Locate the cell with the specified text and output its [x, y] center coordinate. 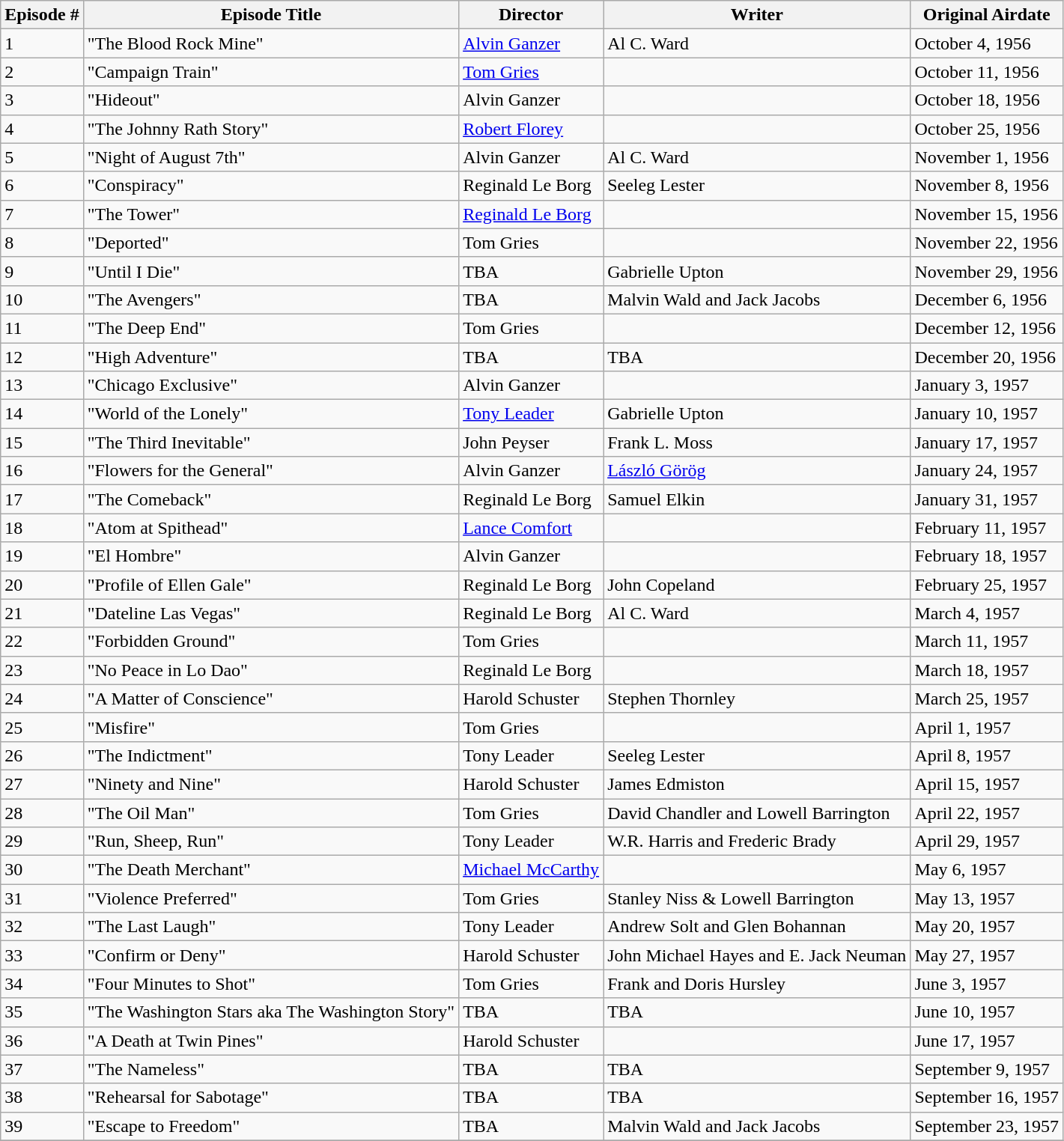
14 [42, 414]
10 [42, 299]
"No Peace in Lo Dao" [271, 670]
39 [42, 1126]
"A Death at Twin Pines" [271, 1041]
28 [42, 812]
James Edmiston [757, 784]
November 22, 1956 [987, 243]
"The Comeback" [271, 499]
April 15, 1957 [987, 784]
April 1, 1957 [987, 727]
21 [42, 613]
Lance Comfort [532, 528]
"Dateline Las Vegas" [271, 613]
"The Johnny Rath Story" [271, 129]
November 15, 1956 [987, 214]
John Copeland [757, 585]
35 [42, 1012]
October 25, 1956 [987, 129]
"High Adventure" [271, 357]
Episode # [42, 15]
37 [42, 1069]
"The Last Laugh" [271, 927]
John Michael Hayes and E. Jack Neuman [757, 955]
31 [42, 898]
"Campaign Train" [271, 72]
Frank and Doris Hursley [757, 984]
24 [42, 699]
June 3, 1957 [987, 984]
"The Deep End" [271, 328]
19 [42, 556]
October 18, 1956 [987, 100]
January 31, 1957 [987, 499]
Original Airdate [987, 15]
"Night of August 7th" [271, 157]
September 23, 1957 [987, 1126]
"Flowers for the General" [271, 471]
"Conspiracy" [271, 186]
October 11, 1956 [987, 72]
April 8, 1957 [987, 755]
Episode Title [271, 15]
January 10, 1957 [987, 414]
September 16, 1957 [987, 1098]
"The Indictment" [271, 755]
27 [42, 784]
Samuel Elkin [757, 499]
20 [42, 585]
W.R. Harris and Frederic Brady [757, 842]
36 [42, 1041]
7 [42, 214]
David Chandler and Lowell Barrington [757, 812]
January 17, 1957 [987, 442]
3 [42, 100]
23 [42, 670]
"Confirm or Deny" [271, 955]
"The Third Inevitable" [271, 442]
"El Hombre" [271, 556]
May 6, 1957 [987, 870]
"Until I Die" [271, 271]
May 13, 1957 [987, 898]
December 12, 1956 [987, 328]
"A Matter of Conscience" [271, 699]
15 [42, 442]
March 25, 1957 [987, 699]
June 17, 1957 [987, 1041]
January 3, 1957 [987, 386]
"Violence Preferred" [271, 898]
March 18, 1957 [987, 670]
September 9, 1957 [987, 1069]
"The Tower" [271, 214]
March 11, 1957 [987, 642]
34 [42, 984]
13 [42, 386]
"The Washington Stars aka The Washington Story" [271, 1012]
Director [532, 15]
"Run, Sheep, Run" [271, 842]
26 [42, 755]
16 [42, 471]
Robert Florey [532, 129]
5 [42, 157]
April 22, 1957 [987, 812]
6 [42, 186]
"The Oil Man" [271, 812]
Stanley Niss & Lowell Barrington [757, 898]
June 10, 1957 [987, 1012]
2 [42, 72]
"The Nameless" [271, 1069]
John Peyser [532, 442]
May 27, 1957 [987, 955]
April 29, 1957 [987, 842]
"Four Minutes to Shot" [271, 984]
February 11, 1957 [987, 528]
"Profile of Ellen Gale" [271, 585]
18 [42, 528]
Andrew Solt and Glen Bohannan [757, 927]
Michael McCarthy [532, 870]
"The Avengers" [271, 299]
November 29, 1956 [987, 271]
"Escape to Freedom" [271, 1126]
February 18, 1957 [987, 556]
1 [42, 43]
March 4, 1957 [987, 613]
32 [42, 927]
8 [42, 243]
December 6, 1956 [987, 299]
4 [42, 129]
"The Death Merchant" [271, 870]
33 [42, 955]
January 24, 1957 [987, 471]
25 [42, 727]
30 [42, 870]
October 4, 1956 [987, 43]
Frank L. Moss [757, 442]
"Rehearsal for Sabotage" [271, 1098]
"Chicago Exclusive" [271, 386]
László Görög [757, 471]
"Misfire" [271, 727]
"World of the Lonely" [271, 414]
12 [42, 357]
May 20, 1957 [987, 927]
Stephen Thornley [757, 699]
November 8, 1956 [987, 186]
December 20, 1956 [987, 357]
"Forbidden Ground" [271, 642]
17 [42, 499]
"Deported" [271, 243]
Writer [757, 15]
November 1, 1956 [987, 157]
"The Blood Rock Mine" [271, 43]
22 [42, 642]
"Atom at Spithead" [271, 528]
February 25, 1957 [987, 585]
38 [42, 1098]
"Hideout" [271, 100]
"Ninety and Nine" [271, 784]
11 [42, 328]
29 [42, 842]
9 [42, 271]
